Scan for the cell matching the given text and deliver its (X, Y) coordinate at center. 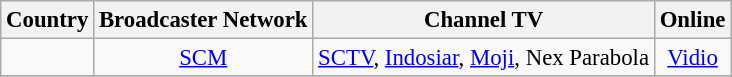
Vidio (692, 58)
SCTV, Indosiar, Moji, Nex Parabola (484, 58)
Broadcaster Network (204, 20)
SCM (204, 58)
Country (48, 20)
Online (692, 20)
Channel TV (484, 20)
